Detect which cell encompasses the target text, then output its [x, y] center coordinate. 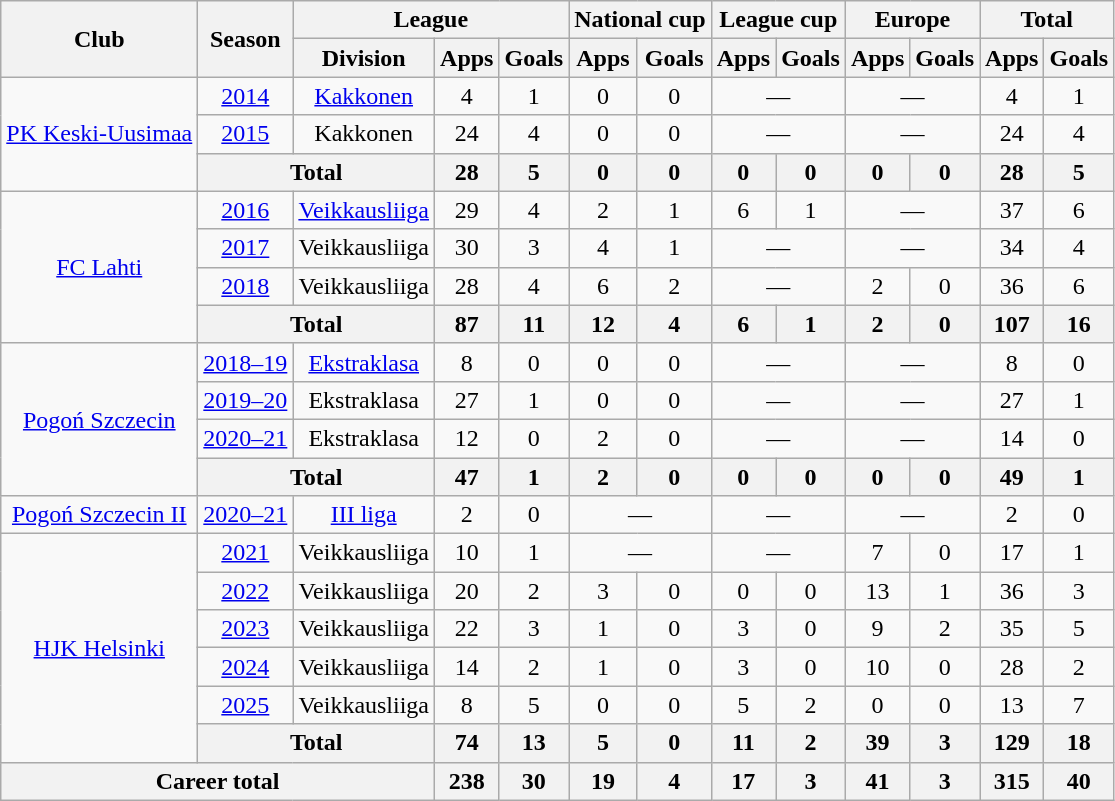
FC Lahti [100, 267]
HJK Helsinki [100, 648]
Pogoń Szczecin [100, 419]
238 [467, 781]
29 [467, 210]
16 [1079, 324]
2018–19 [246, 362]
Europe [912, 20]
74 [467, 743]
2015 [246, 134]
35 [1012, 629]
2016 [246, 210]
19 [603, 781]
34 [1012, 248]
Season [246, 39]
2024 [246, 667]
2017 [246, 248]
2022 [246, 591]
National cup [640, 20]
Pogoń Szczecin II [100, 515]
37 [1012, 210]
Division [364, 58]
9 [877, 629]
League [431, 20]
87 [467, 324]
18 [1079, 743]
129 [1012, 743]
Club [100, 39]
39 [877, 743]
49 [1012, 477]
Career total [218, 781]
2019–20 [246, 400]
League cup [778, 20]
40 [1079, 781]
2025 [246, 705]
315 [1012, 781]
47 [467, 477]
41 [877, 781]
2021 [246, 553]
2014 [246, 96]
20 [467, 591]
2018 [246, 286]
107 [1012, 324]
22 [467, 629]
PK Keski-Uusimaa [100, 134]
III liga [364, 515]
2023 [246, 629]
